Output the [x, y] coordinate of the center of the cell containing the given text.  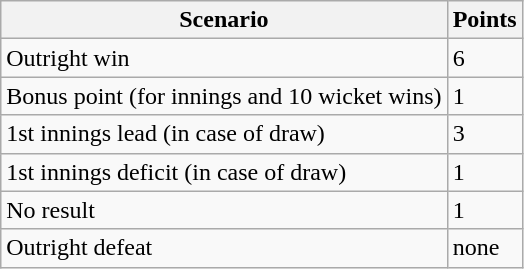
Points [484, 20]
Scenario [224, 20]
Bonus point (for innings and 10 wicket wins) [224, 96]
3 [484, 134]
1st innings deficit (in case of draw) [224, 172]
1st innings lead (in case of draw) [224, 134]
6 [484, 58]
none [484, 248]
Outright win [224, 58]
No result [224, 210]
Outright defeat [224, 248]
